From the cell containing the given text, extract its center point as [x, y] coordinate. 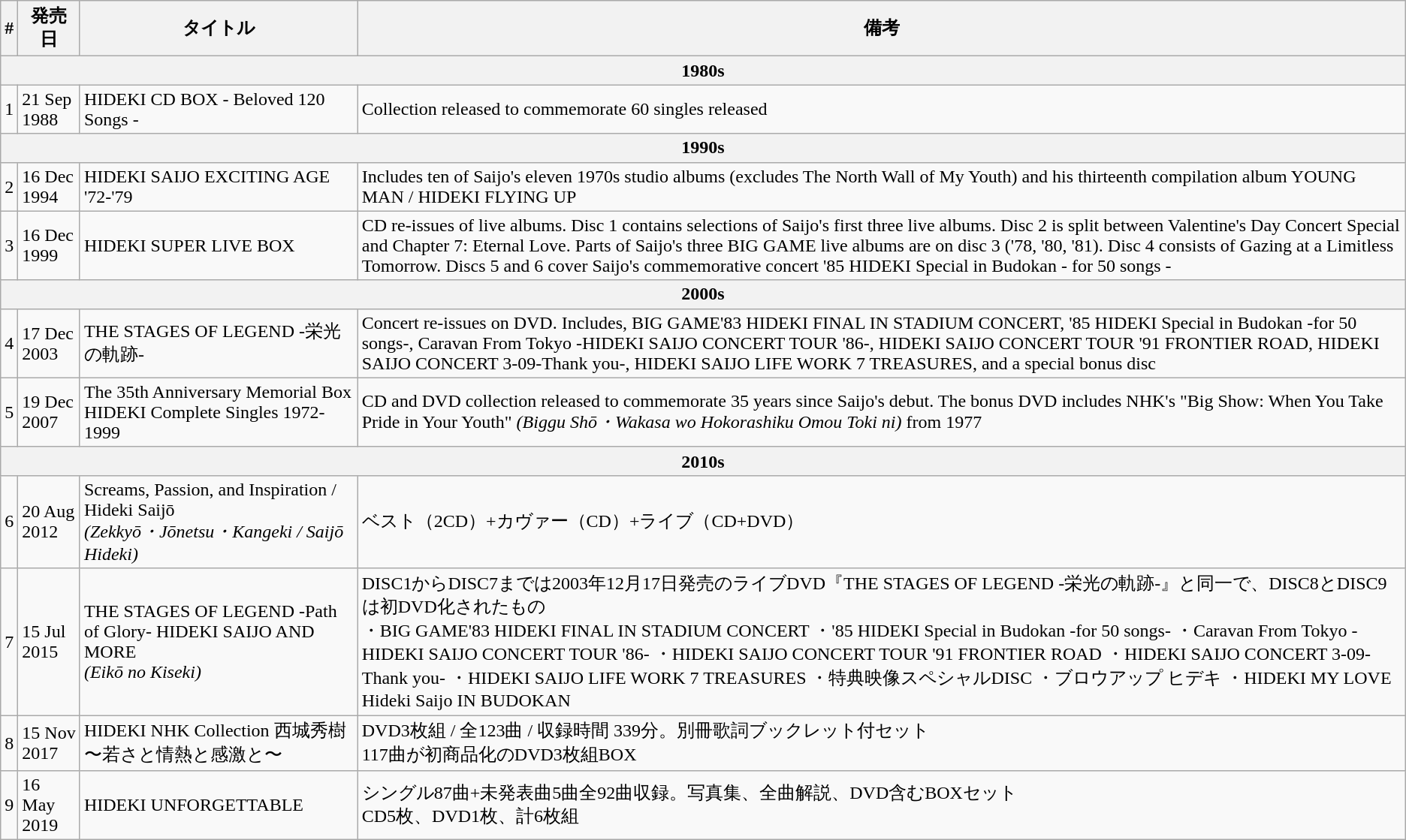
# [9, 29]
HIDEKI CD BOX - Beloved 120 Songs - [219, 110]
タイトル [219, 29]
15 Nov 2017 [50, 742]
2000s [703, 294]
8 [9, 742]
1990s [703, 148]
4 [9, 343]
5 [9, 412]
9 [9, 805]
HIDEKI NHK Collection 西城秀樹 〜若さと情熱と感激と〜 [219, 742]
ベスト（2CD）+カヴァー（CD）+ライブ（CD+DVD） [882, 522]
15 Jul 2015 [50, 642]
1980s [703, 71]
Collection released to commemorate 60 singles released [882, 110]
HIDEKI SUPER LIVE BOX [219, 245]
1 [9, 110]
Screams, Passion, and Inspiration / Hideki Saijō(Zekkyō・Jōnetsu・Kangeki / Saijō Hideki) [219, 522]
備考 [882, 29]
19 Dec 2007 [50, 412]
17 Dec 2003 [50, 343]
16 Dec 1999 [50, 245]
6 [9, 522]
シングル87曲+未発表曲5曲全92曲収録。写真集、全曲解説、DVD含むBOXセットCD5枚、DVD1枚、計6枚組 [882, 805]
3 [9, 245]
21 Sep 1988 [50, 110]
THE STAGES OF LEGEND -Path of Glory- HIDEKI SAIJO AND MORE(Eikō no Kiseki) [219, 642]
20 Aug 2012 [50, 522]
7 [9, 642]
DVD3枚組 / 全123曲 / 収録時間 339分。別冊歌詞ブックレット付セット117曲が初商品化のDVD3枚組BOX [882, 742]
発売日 [50, 29]
2 [9, 186]
HIDEKI UNFORGETTABLE [219, 805]
HIDEKI SAIJO EXCITING AGE '72-'79 [219, 186]
16 Dec 1994 [50, 186]
THE STAGES OF LEGEND -栄光の軌跡- [219, 343]
2010s [703, 461]
The 35th Anniversary Memorial Box HIDEKI Complete Singles 1972-1999 [219, 412]
16 May 2019 [50, 805]
